Identify which cell holds the provided text, then report its (X, Y) central coordinate. 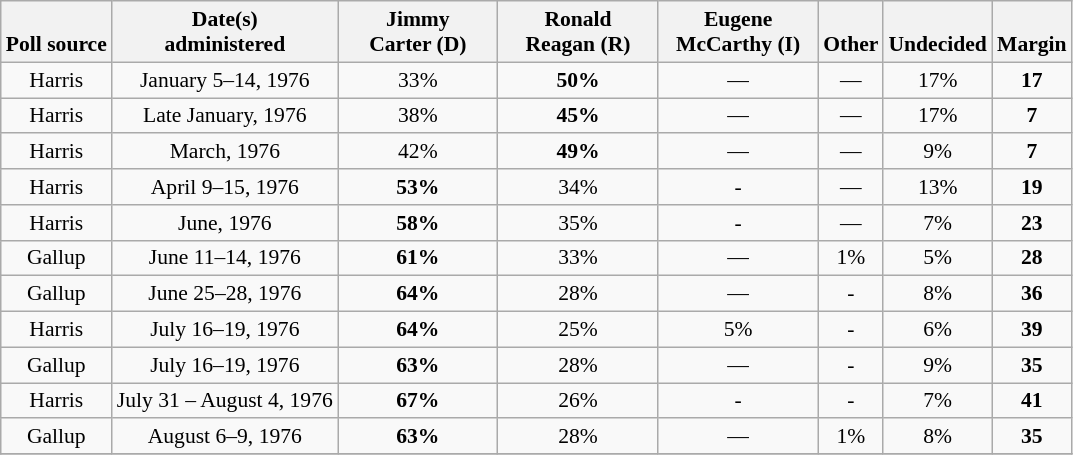
January 5–14, 1976 (225, 80)
25% (578, 330)
50% (578, 80)
June 25–28, 1976 (225, 294)
Other (850, 32)
March, 1976 (225, 152)
34% (578, 187)
EugeneMcCarthy (I) (738, 32)
45% (578, 116)
JimmyCarter (D) (418, 32)
April 9–15, 1976 (225, 187)
June, 1976 (225, 223)
Margin (1032, 32)
38% (418, 116)
Late January, 1976 (225, 116)
23 (1032, 223)
49% (578, 152)
13% (937, 187)
June 11–14, 1976 (225, 258)
Date(s)administered (225, 32)
28 (1032, 258)
67% (418, 401)
41 (1032, 401)
Undecided (937, 32)
RonaldReagan (R) (578, 32)
36 (1032, 294)
26% (578, 401)
17 (1032, 80)
July 31 – August 4, 1976 (225, 401)
53% (418, 187)
19 (1032, 187)
6% (937, 330)
61% (418, 258)
42% (418, 152)
35% (578, 223)
August 6–9, 1976 (225, 437)
Poll source (56, 32)
58% (418, 223)
39 (1032, 330)
